Locate the cell with the specified text and output its (x, y) center coordinate. 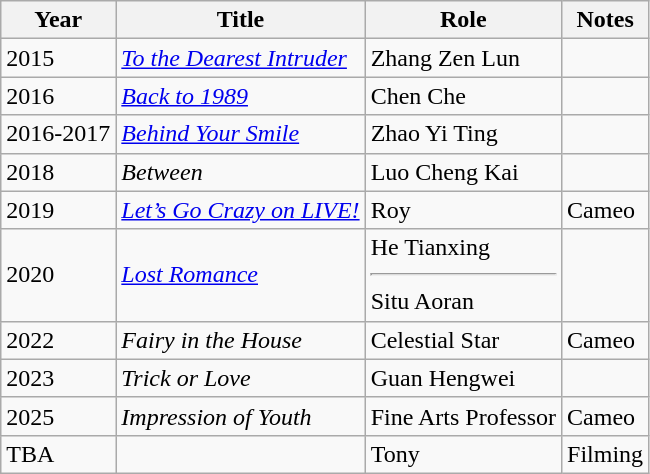
Filming (606, 454)
Let’s Go Crazy on LIVE! (240, 210)
Tony (463, 454)
Roy (463, 210)
2023 (58, 378)
Behind Your Smile (240, 134)
2025 (58, 416)
To the Dearest Intruder (240, 58)
Lost Romance (240, 275)
Zhang Zen Lun (463, 58)
2020 (58, 275)
TBA (58, 454)
Fine Arts Professor (463, 416)
2019 (58, 210)
Luo Cheng Kai (463, 172)
Notes (606, 20)
He Tianxing Situ Aoran (463, 275)
Celestial Star (463, 340)
Zhao Yi Ting (463, 134)
2016 (58, 96)
Back to 1989 (240, 96)
Between (240, 172)
2018 (58, 172)
Guan Hengwei (463, 378)
2022 (58, 340)
Title (240, 20)
Impression of Youth (240, 416)
Fairy in the House (240, 340)
Year (58, 20)
2016-2017 (58, 134)
Role (463, 20)
Chen Che (463, 96)
Trick or Love (240, 378)
2015 (58, 58)
